Pinpoint the cell where the given text exists, returning its (x, y) midpoint coordinate. 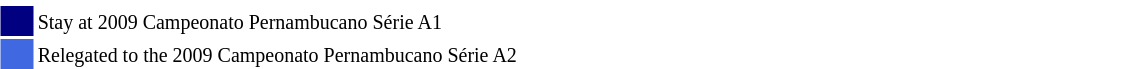
Relegated to the 2009 Campeonato Pernambucano Série A2 (584, 54)
Stay at 2009 Campeonato Pernambucano Série A1 (584, 21)
